Determine the [X, Y] coordinate at the center of the cell enclosing the given text.  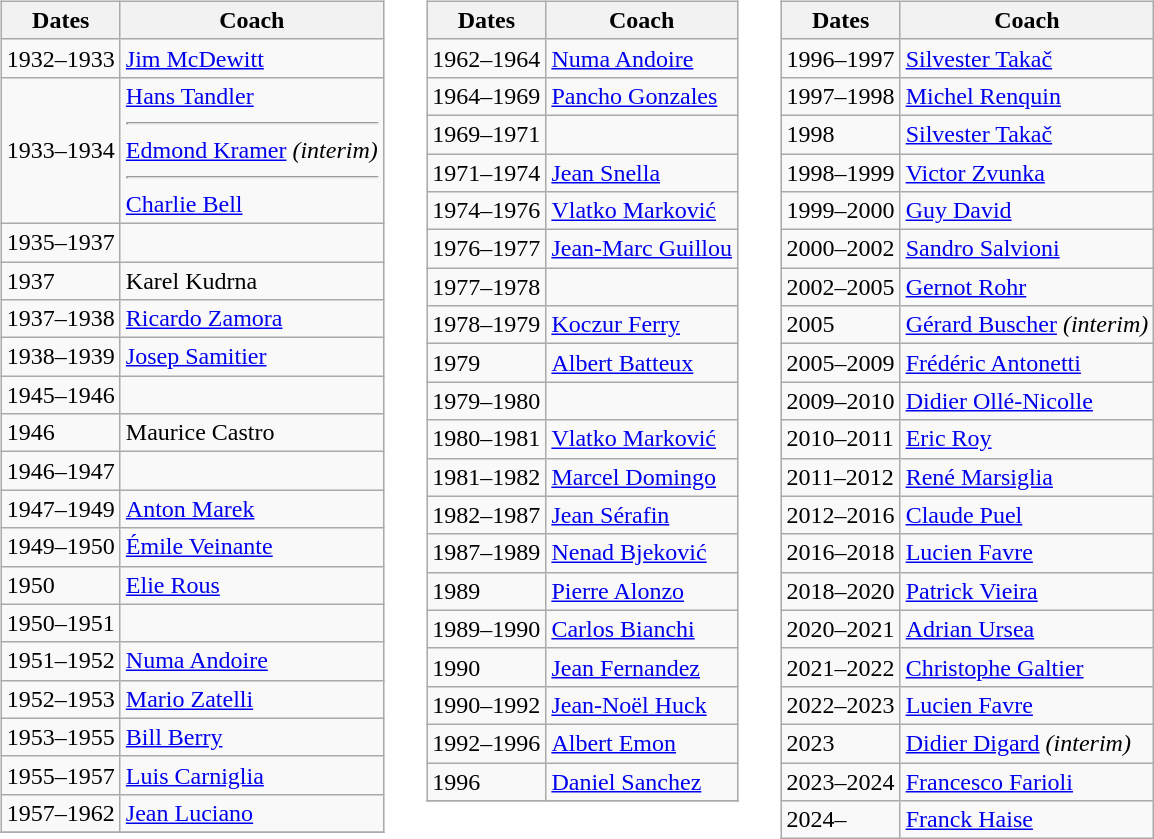
Josep Samitier [252, 357]
1951–1952 [60, 661]
Koczur Ferry [642, 325]
Sandro Salvioni [1027, 249]
2005 [840, 325]
1935–1937 [60, 242]
Eric Roy [1027, 439]
Michel Renquin [1027, 96]
1950 [60, 585]
1964–1969 [486, 96]
2005–2009 [840, 363]
Didier Ollé-Nicolle [1027, 401]
1946 [60, 433]
Gérard Buscher (interim) [1027, 325]
1971–1974 [486, 173]
Jean-Noël Huck [642, 705]
1989–1990 [486, 629]
1949–1950 [60, 547]
1962–1964 [486, 58]
1947–1949 [60, 509]
Gernot Rohr [1027, 287]
1990 [486, 667]
2012–2016 [840, 515]
1957–1962 [60, 813]
2021–2022 [840, 667]
1953–1955 [60, 737]
Pierre Alonzo [642, 591]
2000–2002 [840, 249]
1950–1951 [60, 623]
2024– [840, 820]
René Marsiglia [1027, 477]
1979 [486, 363]
Anton Marek [252, 509]
Jim McDewitt [252, 58]
Mario Zatelli [252, 699]
2020–2021 [840, 629]
Patrick Vieira [1027, 591]
2009–2010 [840, 401]
1980–1981 [486, 439]
Albert Batteux [642, 363]
Jean Sérafin [642, 515]
1932–1933 [60, 58]
1996–1997 [840, 58]
1952–1953 [60, 699]
Nenad Bjeković [642, 553]
2011–2012 [840, 477]
Franck Haise [1027, 820]
2023–2024 [840, 781]
Daniel Sanchez [642, 781]
1945–1946 [60, 395]
2002–2005 [840, 287]
1998–1999 [840, 173]
1955–1957 [60, 775]
2023 [840, 743]
Adrian Ursea [1027, 629]
1998 [840, 134]
1999–2000 [840, 211]
Albert Emon [642, 743]
Luis Carniglia [252, 775]
Ricardo Zamora [252, 319]
1946–1947 [60, 471]
1996 [486, 781]
1969–1971 [486, 134]
2016–2018 [840, 553]
Jean-Marc Guillou [642, 249]
1937 [60, 281]
Bill Berry [252, 737]
Pancho Gonzales [642, 96]
1976–1977 [486, 249]
Marcel Domingo [642, 477]
Frédéric Antonetti [1027, 363]
1933–1934 [60, 150]
Guy David [1027, 211]
1938–1939 [60, 357]
1997–1998 [840, 96]
Claude Puel [1027, 515]
Maurice Castro [252, 433]
1979–1980 [486, 401]
1987–1989 [486, 553]
2018–2020 [840, 591]
Carlos Bianchi [642, 629]
Didier Digard (interim) [1027, 743]
1978–1979 [486, 325]
Victor Zvunka [1027, 173]
1982–1987 [486, 515]
Jean Fernandez [642, 667]
Hans Tandler Edmond Kramer (interim) Charlie Bell [252, 150]
1981–1982 [486, 477]
Émile Veinante [252, 547]
Francesco Farioli [1027, 781]
Jean Luciano [252, 813]
Karel Kudrna [252, 281]
1974–1976 [486, 211]
1990–1992 [486, 705]
1989 [486, 591]
1977–1978 [486, 287]
Jean Snella [642, 173]
1937–1938 [60, 319]
Christophe Galtier [1027, 667]
2010–2011 [840, 439]
1992–1996 [486, 743]
2022–2023 [840, 705]
Elie Rous [252, 585]
